From the cell containing the given text, extract its center point as [x, y] coordinate. 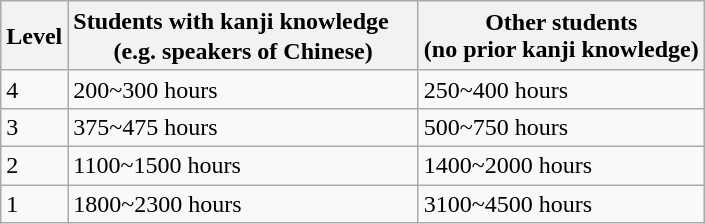
200~300 hours [243, 89]
375~475 hours [243, 127]
Students with kanji knowledge (e.g. speakers of Chinese) [243, 36]
500~750 hours [561, 127]
250~400 hours [561, 89]
3100~4500 hours [561, 203]
3 [34, 127]
4 [34, 89]
Other students(no prior kanji knowledge) [561, 36]
Level [34, 36]
2 [34, 165]
1 [34, 203]
1100~1500 hours [243, 165]
1400~2000 hours [561, 165]
1800~2300 hours [243, 203]
